Determine the (X, Y) coordinate at the center of the cell enclosing the given text.  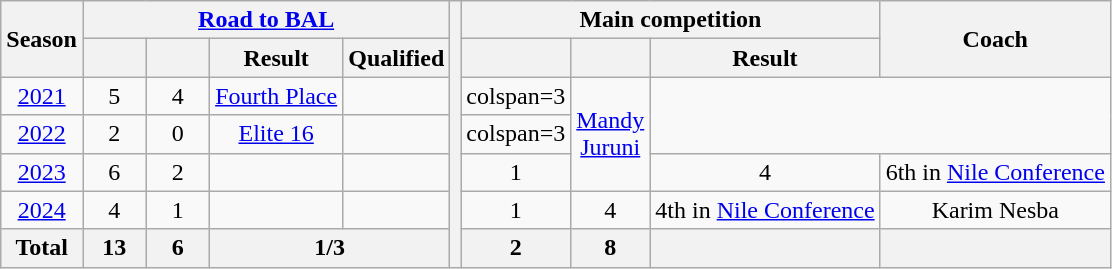
5 (114, 96)
0 (178, 134)
13 (114, 248)
2024 (42, 210)
6th in Nile Conference (995, 172)
2022 (42, 134)
Elite 16 (276, 134)
Coach (995, 39)
Total (42, 248)
Mandy Juruni (610, 134)
2021 (42, 96)
Main competition (670, 20)
1/3 (330, 248)
Season (42, 39)
2023 (42, 172)
4th in Nile Conference (765, 210)
Road to BAL (266, 20)
Qualified (396, 58)
Fourth Place (276, 96)
Karim Nesba (995, 210)
8 (610, 248)
